From the cell containing the given text, extract its center point as [X, Y] coordinate. 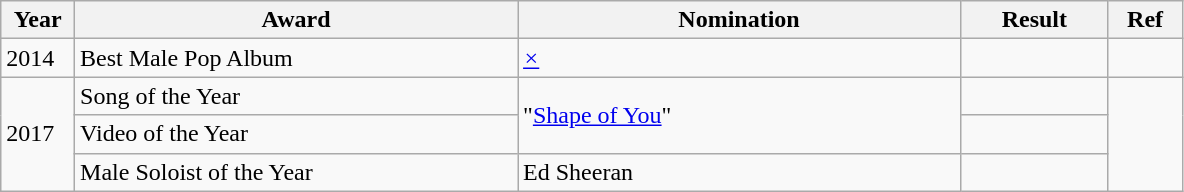
Song of the Year [296, 96]
2014 [38, 58]
Male Soloist of the Year [296, 172]
"Shape of You" [740, 115]
Result [1035, 20]
Ed Sheeran [740, 172]
Year [38, 20]
Ref [1145, 20]
× [740, 58]
Video of the Year [296, 134]
Nomination [740, 20]
2017 [38, 134]
Best Male Pop Album [296, 58]
Award [296, 20]
